Identify which cell holds the provided text, then report its [x, y] central coordinate. 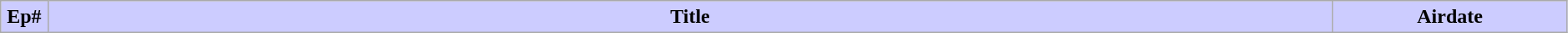
Title [690, 17]
Airdate [1450, 17]
Ep# [24, 17]
